Return (X, Y) of the center of cell containing provided text 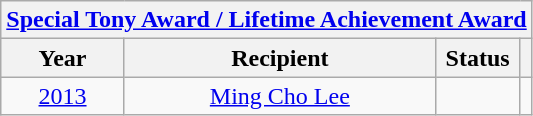
Recipient (280, 58)
Year (63, 58)
2013 (63, 96)
Ming Cho Lee (280, 96)
Special Tony Award / Lifetime Achievement Award (266, 20)
Status (477, 58)
